Capture the cell that displays the provided text and extract its (X, Y) central coordinate. 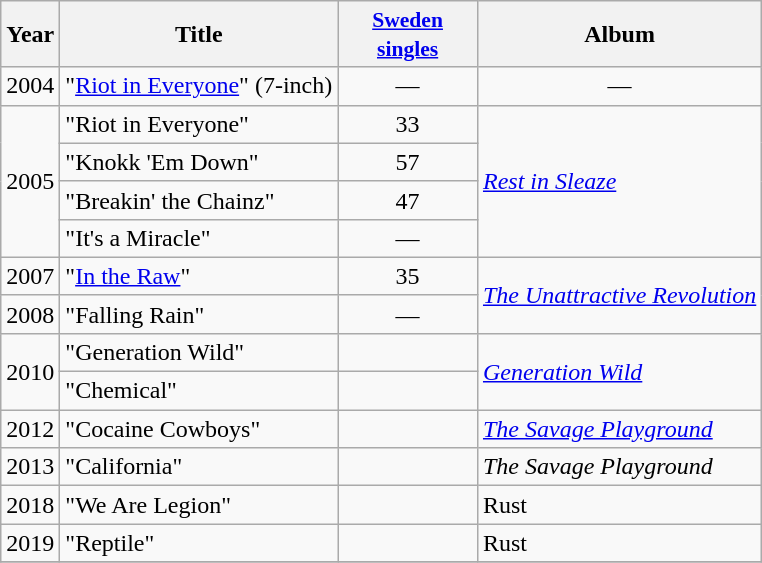
"Knokk 'Em Down" (199, 162)
Swedensingles (408, 34)
"Riot in Everyone" (7-inch) (199, 86)
Year (30, 34)
"Falling Rain" (199, 314)
"California" (199, 467)
Generation Wild (619, 371)
33 (408, 124)
Title (199, 34)
Album (619, 34)
"Breakin' the Chainz" (199, 200)
2013 (30, 467)
"It's a Miracle" (199, 238)
2010 (30, 371)
"Reptile" (199, 543)
"Riot in Everyone" (199, 124)
57 (408, 162)
2007 (30, 276)
"Cocaine Cowboys" (199, 429)
2008 (30, 314)
2005 (30, 181)
2004 (30, 86)
"Generation Wild" (199, 352)
"Chemical" (199, 391)
"We Are Legion" (199, 505)
Rest in Sleaze (619, 181)
35 (408, 276)
47 (408, 200)
"In the Raw" (199, 276)
2012 (30, 429)
2019 (30, 543)
2018 (30, 505)
The Unattractive Revolution (619, 295)
